Search for the cell housing the specified text and yield its [X, Y] center coordinate. 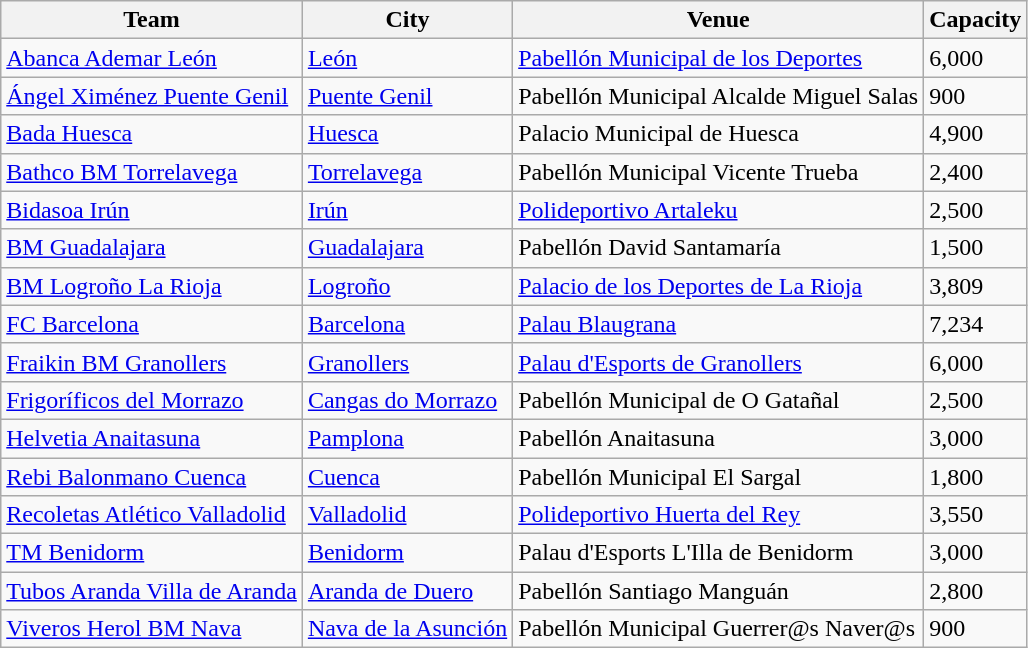
Pabellón Municipal de O Gatañal [718, 400]
Logroño [407, 286]
Abanca Ademar León [152, 58]
Puente Genil [407, 96]
Pabellón Anaitasuna [718, 438]
Pabellón Santiago Manguán [718, 591]
Bathco BM Torrelavega [152, 172]
Valladolid [407, 515]
Bidasoa Irún [152, 210]
City [407, 20]
Palacio Municipal de Huesca [718, 134]
FC Barcelona [152, 324]
TM Benidorm [152, 553]
Rebi Balonmano Cuenca [152, 477]
Guadalajara [407, 248]
Cangas do Morrazo [407, 400]
7,234 [976, 324]
Polideportivo Huerta del Rey [718, 515]
Helvetia Anaitasuna [152, 438]
Bada Huesca [152, 134]
Torrelavega [407, 172]
1,800 [976, 477]
1,500 [976, 248]
Recoletas Atlético Valladolid [152, 515]
Venue [718, 20]
Aranda de Duero [407, 591]
Polideportivo Artaleku [718, 210]
BM Logroño La Rioja [152, 286]
3,550 [976, 515]
León [407, 58]
Pabellón David Santamaría [718, 248]
Tubos Aranda Villa de Aranda [152, 591]
Palau Blaugrana [718, 324]
2,400 [976, 172]
Ángel Ximénez Puente Genil [152, 96]
Pabellón Municipal Vicente Trueba [718, 172]
Palau d'Esports L'Illa de Benidorm [718, 553]
Irún [407, 210]
Fraikin BM Granollers [152, 362]
Pabellón Municipal El Sargal [718, 477]
Barcelona [407, 324]
Benidorm [407, 553]
Pamplona [407, 438]
Team [152, 20]
3,809 [976, 286]
Nava de la Asunción [407, 629]
Palacio de los Deportes de La Rioja [718, 286]
4,900 [976, 134]
Cuenca [407, 477]
BM Guadalajara [152, 248]
Capacity [976, 20]
Palau d'Esports de Granollers [718, 362]
Huesca [407, 134]
2,800 [976, 591]
Granollers [407, 362]
Viveros Herol BM Nava [152, 629]
Pabellón Municipal de los Deportes [718, 58]
Pabellón Municipal Guerrer@s Naver@s [718, 629]
Frigoríficos del Morrazo [152, 400]
Pabellón Municipal Alcalde Miguel Salas [718, 96]
